Return the (x, y) coordinate for the center point of the cell that contains the specified text.  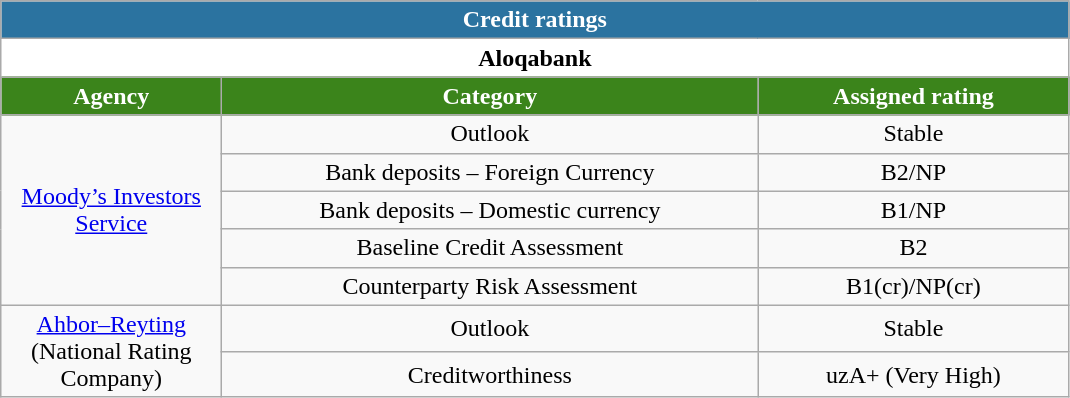
B1(cr)/NP(cr) (914, 286)
Bank deposits – Foreign Currency (490, 172)
Baseline Credit Assessment (490, 248)
Agency (112, 96)
B2 (914, 248)
Ahbor–Reyting(National Rating Company) (112, 351)
Aloqabank (535, 58)
Credit ratings (535, 20)
Bank deposits – Domestic currency (490, 210)
Counterparty Risk Assessment (490, 286)
B2/NP (914, 172)
B1/NP (914, 210)
Assigned rating (914, 96)
uzA+ (Very High) (914, 374)
Category (490, 96)
Moody’s Investors Service (112, 210)
Creditworthiness (490, 374)
